From the cell containing the given text, extract its center point as [X, Y] coordinate. 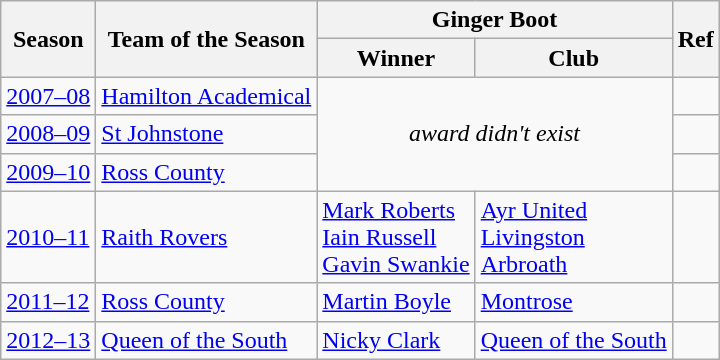
Ginger Boot [494, 20]
2012–13 [48, 340]
Ayr UnitedLivingstonArbroath [574, 237]
Team of the Season [206, 39]
2008–09 [48, 134]
2009–10 [48, 172]
2007–08 [48, 96]
Raith Rovers [206, 237]
2010–11 [48, 237]
Martin Boyle [396, 302]
Club [574, 58]
Winner [396, 58]
St Johnstone [206, 134]
award didn't exist [494, 134]
Ref [696, 39]
Hamilton Academical [206, 96]
Mark Roberts Iain Russell Gavin Swankie [396, 237]
Season [48, 39]
Montrose [574, 302]
Nicky Clark [396, 340]
2011–12 [48, 302]
